Determine the (x, y) coordinate at the center of the cell enclosing the given text.  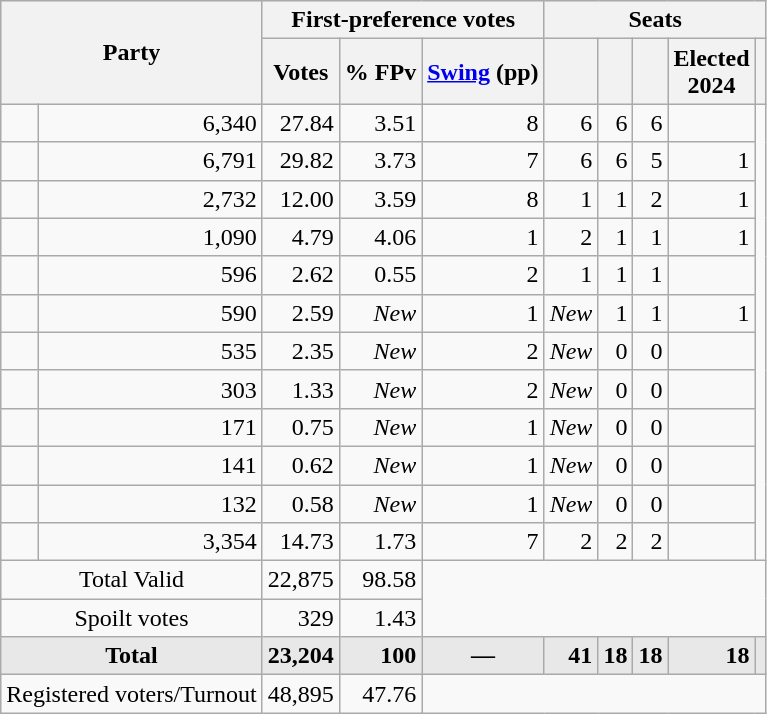
Party (132, 52)
Votes (300, 72)
132 (151, 503)
0.58 (300, 503)
First-preference votes (403, 20)
6,340 (151, 123)
12.00 (300, 199)
Registered voters/Turnout (132, 694)
596 (151, 275)
6,791 (151, 161)
3.73 (380, 161)
0.55 (380, 275)
29.82 (300, 161)
171 (151, 427)
3.51 (380, 123)
Spoilt votes (132, 618)
2.35 (300, 351)
329 (300, 618)
141 (151, 465)
4.06 (380, 237)
303 (151, 389)
Total (132, 656)
0.62 (300, 465)
2,732 (151, 199)
22,875 (300, 580)
0.75 (300, 427)
Elected2024 (712, 72)
1.73 (380, 542)
% FPv (380, 72)
Seats (655, 20)
47.76 (380, 694)
590 (151, 313)
27.84 (300, 123)
2.59 (300, 313)
48,895 (300, 694)
14.73 (300, 542)
4.79 (300, 237)
Total Valid (132, 580)
41 (571, 656)
98.58 (380, 580)
1.43 (380, 618)
100 (380, 656)
23,204 (300, 656)
— (483, 656)
5 (650, 161)
1,090 (151, 237)
3.59 (380, 199)
3,354 (151, 542)
Swing (pp) (483, 72)
2.62 (300, 275)
535 (151, 351)
1.33 (300, 389)
